Output the [X, Y] coordinate of the center of the cell containing the given text.  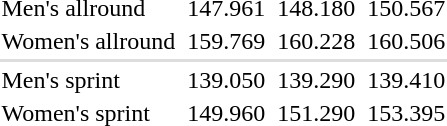
139.290 [316, 80]
160.506 [406, 41]
160.228 [316, 41]
159.769 [226, 41]
139.050 [226, 80]
Men's sprint [88, 80]
Women's allround [88, 41]
139.410 [406, 80]
